Output the [x, y] coordinate of the center of the cell containing the given text.  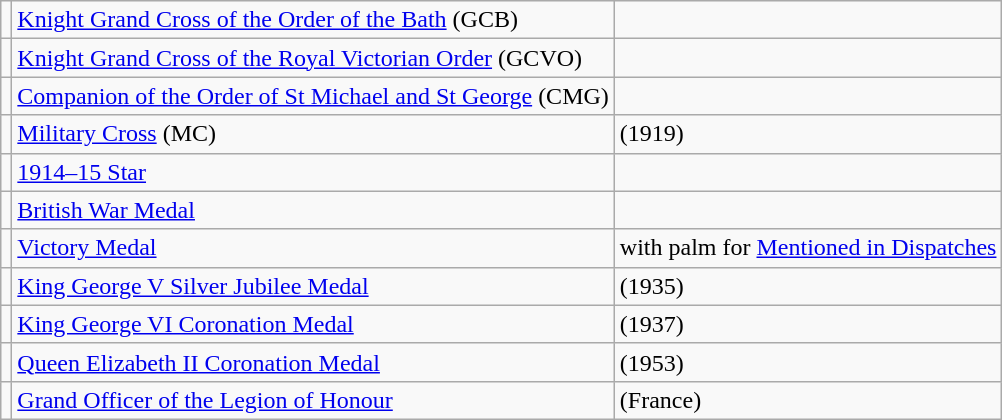
(1935) [808, 286]
Knight Grand Cross of the Royal Victorian Order (GCVO) [314, 58]
King George V Silver Jubilee Medal [314, 286]
Victory Medal [314, 248]
Companion of the Order of St Michael and St George (CMG) [314, 96]
(1919) [808, 134]
(1953) [808, 362]
Queen Elizabeth II Coronation Medal [314, 362]
Knight Grand Cross of the Order of the Bath (GCB) [314, 20]
1914–15 Star [314, 172]
with palm for Mentioned in Dispatches [808, 248]
British War Medal [314, 210]
(France) [808, 400]
Military Cross (MC) [314, 134]
King George VI Coronation Medal [314, 324]
(1937) [808, 324]
Grand Officer of the Legion of Honour [314, 400]
